Output the (X, Y) coordinate of the center of the cell containing the given text.  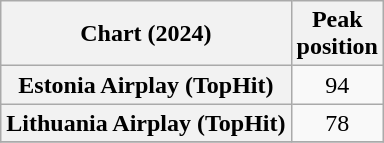
78 (337, 123)
Estonia Airplay (TopHit) (146, 85)
Peakposition (337, 34)
Chart (2024) (146, 34)
Lithuania Airplay (TopHit) (146, 123)
94 (337, 85)
